Locate the cell with the specified text and output its (x, y) center coordinate. 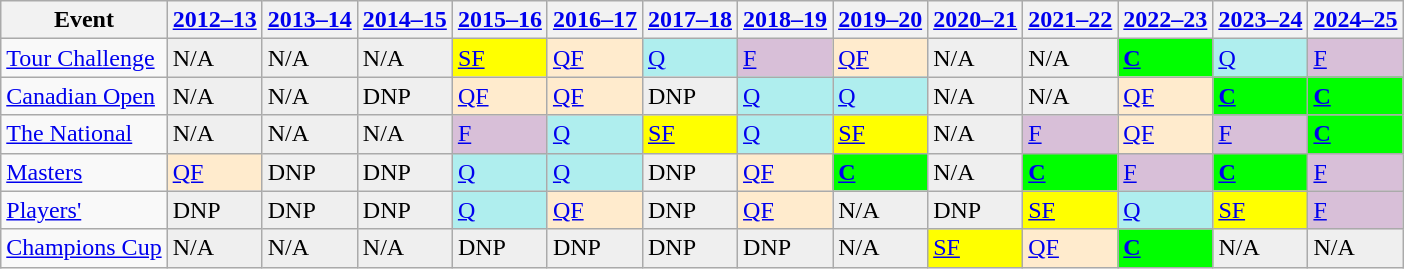
2016–17 (594, 20)
2024–25 (1356, 20)
2019–20 (880, 20)
2015–16 (500, 20)
Event (84, 20)
2014–15 (404, 20)
2012–13 (214, 20)
Champions Cup (84, 248)
2013–14 (310, 20)
2023–24 (1260, 20)
2022–23 (1166, 20)
The National (84, 134)
Tour Challenge (84, 58)
Masters (84, 172)
Players' (84, 210)
2017–18 (690, 20)
2021–22 (1070, 20)
2020–21 (976, 20)
Canadian Open (84, 96)
2018–19 (786, 20)
